Determine the [x, y] coordinate at the center of the cell enclosing the given text.  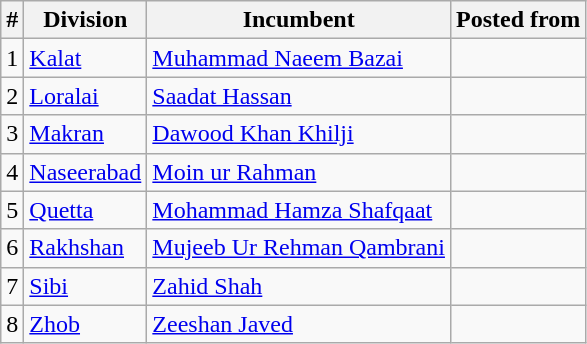
Zhob [86, 324]
6 [12, 248]
Incumbent [299, 20]
Division [86, 20]
1 [12, 58]
Moin ur Rahman [299, 172]
2 [12, 96]
Saadat Hassan [299, 96]
3 [12, 134]
8 [12, 324]
7 [12, 286]
Naseerabad [86, 172]
Zeeshan Javed [299, 324]
Mohammad Hamza Shafqaat [299, 210]
Quetta [86, 210]
Muhammad Naeem Bazai [299, 58]
Zahid Shah [299, 286]
Mujeeb Ur Rehman Qambrani [299, 248]
Rakhshan [86, 248]
Kalat [86, 58]
Loralai [86, 96]
4 [12, 172]
# [12, 20]
Dawood Khan Khilji [299, 134]
Posted from [518, 20]
Makran [86, 134]
Sibi [86, 286]
5 [12, 210]
